Pinpoint the cell where the given text exists, returning its [X, Y] midpoint coordinate. 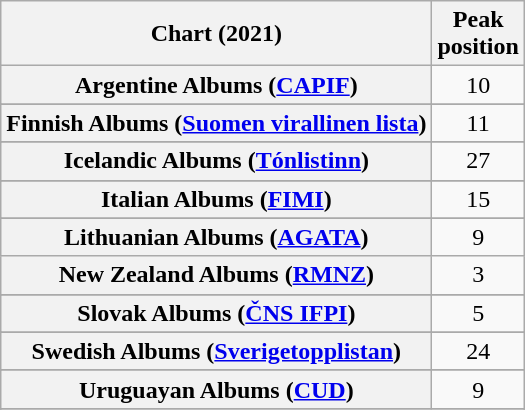
Chart (2021) [216, 34]
Finnish Albums (Suomen virallinen lista) [216, 123]
24 [478, 351]
Uruguayan Albums (CUD) [216, 389]
New Zealand Albums (RMNZ) [216, 275]
11 [478, 123]
5 [478, 313]
Slovak Albums (ČNS IFPI) [216, 313]
Lithuanian Albums (AGATA) [216, 237]
10 [478, 85]
Swedish Albums (Sverigetopplistan) [216, 351]
Italian Albums (FIMI) [216, 199]
15 [478, 199]
Argentine Albums (CAPIF) [216, 85]
3 [478, 275]
Icelandic Albums (Tónlistinn) [216, 161]
Peakposition [478, 34]
27 [478, 161]
